From the cell containing the given text, extract its center point as [X, Y] coordinate. 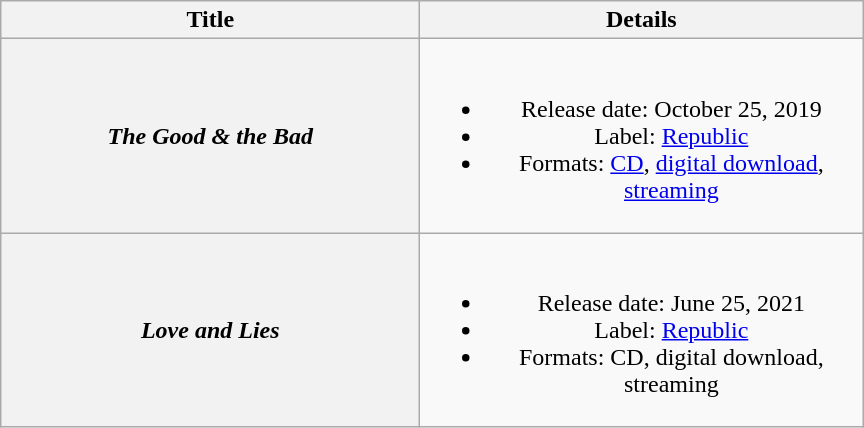
Release date: June 25, 2021Label: RepublicFormats: CD, digital download, streaming [642, 330]
The Good & the Bad [210, 136]
Title [210, 20]
Details [642, 20]
Release date: October 25, 2019Label: RepublicFormats: CD, digital download, streaming [642, 136]
Love and Lies [210, 330]
